Detect which cell encompasses the target text, then output its (x, y) center coordinate. 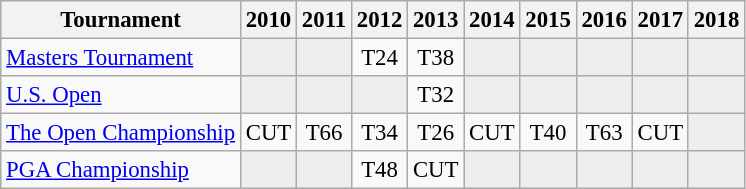
T26 (436, 133)
2017 (660, 20)
T38 (436, 58)
T24 (379, 58)
2010 (268, 20)
Tournament (121, 20)
T32 (436, 95)
T63 (604, 133)
T40 (548, 133)
T34 (379, 133)
Masters Tournament (121, 58)
2012 (379, 20)
PGA Championship (121, 170)
U.S. Open (121, 95)
The Open Championship (121, 133)
T48 (379, 170)
2013 (436, 20)
2014 (492, 20)
2015 (548, 20)
2018 (716, 20)
T66 (324, 133)
2011 (324, 20)
2016 (604, 20)
